Pinpoint the cell where the given text exists, returning its [x, y] midpoint coordinate. 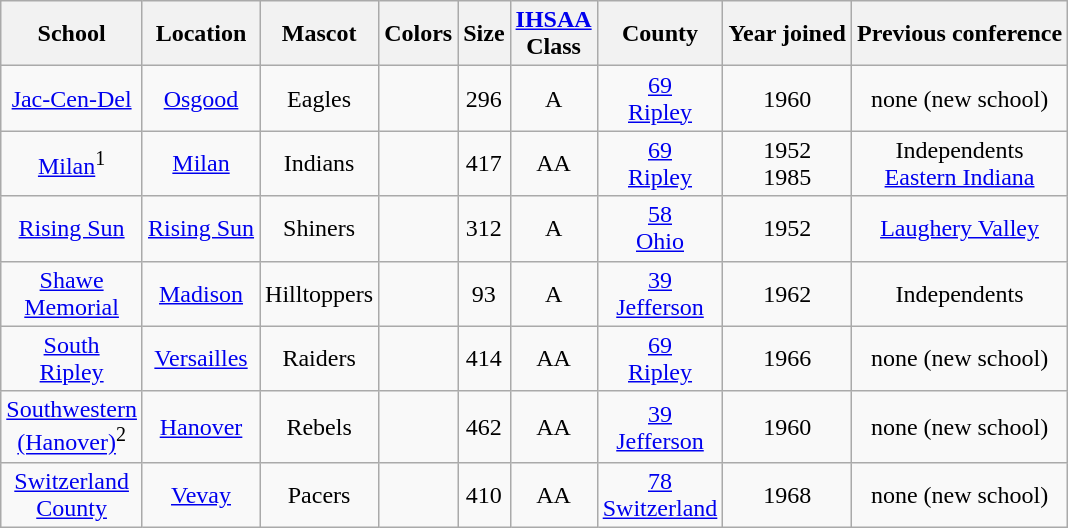
Southwestern (Hanover)2 [72, 427]
Osgood [200, 98]
296 [484, 98]
SwitzerlandCounty [72, 496]
Pacers [320, 496]
Location [200, 34]
58 Ohio [660, 228]
Rebels [320, 427]
Indians [320, 164]
County [660, 34]
414 [484, 358]
Milan1 [72, 164]
Mascot [320, 34]
Colors [418, 34]
417 [484, 164]
462 [484, 427]
Milan [200, 164]
1966 [788, 358]
93 [484, 294]
Raiders [320, 358]
19521985 [788, 164]
ShaweMemorial [72, 294]
Hilltoppers [320, 294]
1968 [788, 496]
Jac-Cen-Del [72, 98]
Laughery Valley [959, 228]
SouthRipley [72, 358]
IHSAA Class [554, 34]
Independents [959, 294]
Vevay [200, 496]
Previous conference [959, 34]
410 [484, 496]
312 [484, 228]
1962 [788, 294]
Size [484, 34]
78 Switzerland [660, 496]
Versailles [200, 358]
1952 [788, 228]
School [72, 34]
IndependentsEastern Indiana [959, 164]
Shiners [320, 228]
Madison [200, 294]
Year joined [788, 34]
Hanover [200, 427]
Eagles [320, 98]
